Output the (x, y) coordinate of the center of the cell containing the given text.  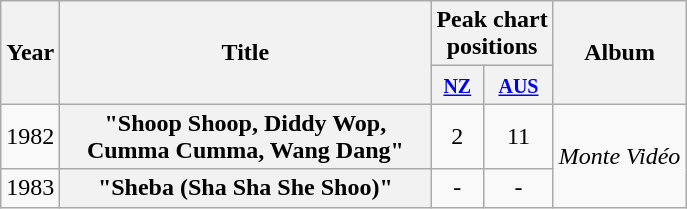
"Shoop Shoop, Diddy Wop, Cumma Cumma, Wang Dang" (246, 136)
AUS (519, 85)
1983 (30, 188)
Album (620, 52)
Peak chartpositions (492, 34)
11 (519, 136)
2 (458, 136)
NZ (458, 85)
"Sheba (Sha Sha She Shoo)" (246, 188)
Monte Vidéo (620, 156)
1982 (30, 136)
Year (30, 52)
Title (246, 52)
